Find where the given text appears and provide that cell's center as [X, Y] coordinate. 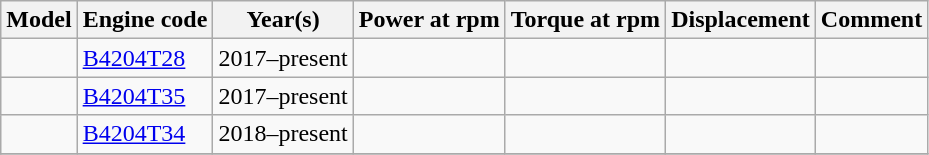
Model [39, 20]
Displacement [741, 20]
Year(s) [283, 20]
Torque at rpm [585, 20]
Engine code [145, 20]
B4204T35 [145, 96]
2018–present [283, 134]
B4204T28 [145, 58]
B4204T34 [145, 134]
Comment [871, 20]
Power at rpm [429, 20]
